Search for the cell housing the specified text and yield its (X, Y) center coordinate. 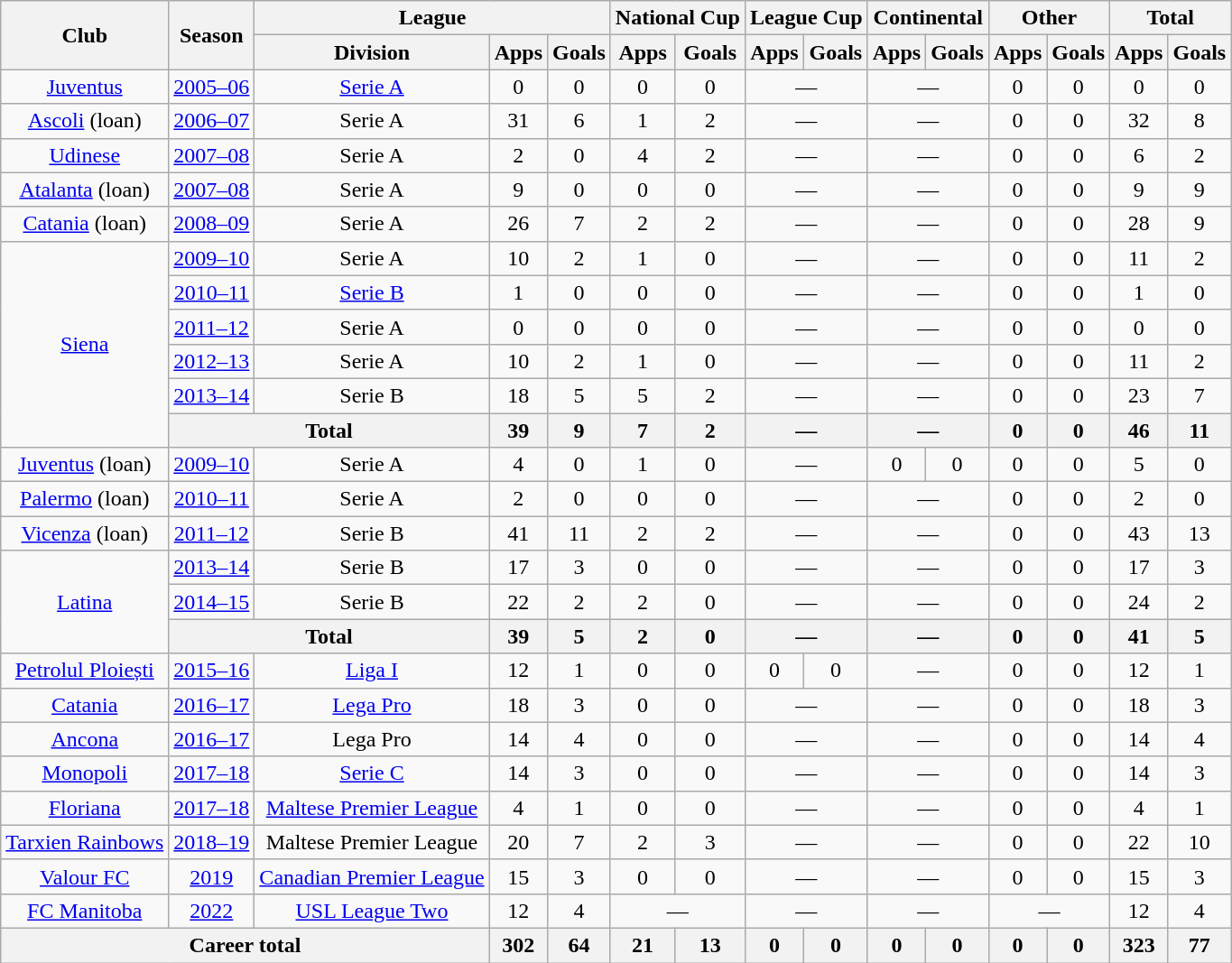
Catania (loan) (85, 224)
26 (518, 224)
28 (1139, 224)
Valour FC (85, 876)
League Cup (806, 18)
21 (643, 945)
Juventus (loan) (85, 465)
Continental (928, 18)
2005–06 (211, 87)
Serie C (372, 773)
Palermo (loan) (85, 499)
Tarxien Rainbows (85, 842)
Atalanta (loan) (85, 190)
77 (1200, 945)
302 (518, 945)
Career total (245, 945)
2014–15 (211, 602)
Monopoli (85, 773)
24 (1139, 602)
Petrolul Ploiești (85, 671)
2008–09 (211, 224)
Vicenza (loan) (85, 533)
Siena (85, 344)
Season (211, 35)
2015–16 (211, 671)
Other (1049, 18)
Ascoli (loan) (85, 121)
2006–07 (211, 121)
31 (518, 121)
National Cup (677, 18)
20 (518, 842)
Latina (85, 602)
23 (1139, 395)
Division (372, 52)
Canadian Premier League (372, 876)
2012–13 (211, 361)
2018–19 (211, 842)
Floriana (85, 808)
2019 (211, 876)
46 (1139, 431)
Catania (85, 705)
Club (85, 35)
323 (1139, 945)
Juventus (85, 87)
Ancona (85, 739)
Udinese (85, 155)
32 (1139, 121)
43 (1139, 533)
8 (1200, 121)
USL League Two (372, 911)
2022 (211, 911)
League (432, 18)
Liga I (372, 671)
FC Manitoba (85, 911)
64 (579, 945)
